Search for the cell housing the specified text and yield its (X, Y) center coordinate. 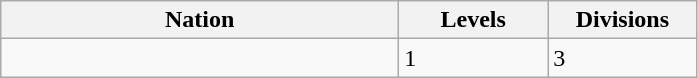
Divisions (622, 20)
3 (622, 58)
Nation (200, 20)
Levels (474, 20)
1 (474, 58)
